Search for the cell housing the specified text and yield its (X, Y) center coordinate. 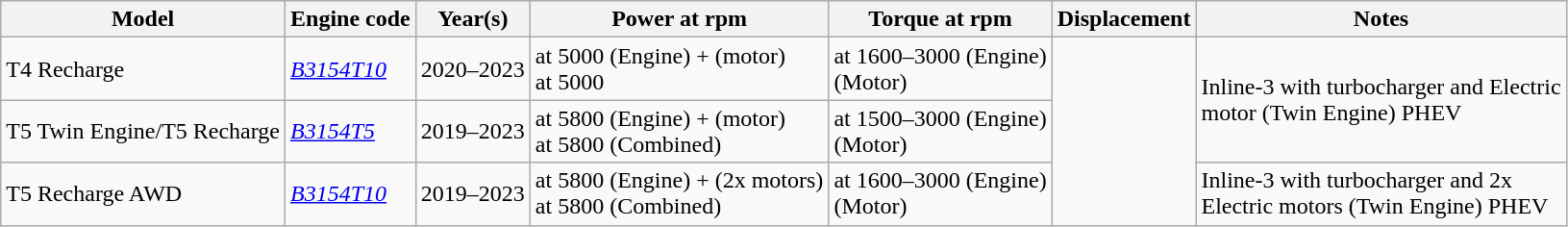
Inline-3 with turbocharger and 2xElectric motors (Twin Engine) PHEV (1381, 194)
Inline-3 with turbocharger and Electricmotor (Twin Engine) PHEV (1381, 100)
T5 Twin Engine/T5 Recharge (143, 131)
Year(s) (473, 19)
T4 Recharge (143, 69)
at 5000 (Engine) + (motor) at 5000 (679, 69)
at 5800 (Engine) + (2x motors) at 5800 (Combined) (679, 194)
Power at rpm (679, 19)
Torque at rpm (940, 19)
Model (143, 19)
at 5800 (Engine) + (motor) at 5800 (Combined) (679, 131)
B3154T5 (351, 131)
T5 Recharge AWD (143, 194)
Notes (1381, 19)
Displacement (1124, 19)
Engine code (351, 19)
2020–2023 (473, 69)
at 1500–3000 (Engine) (Motor) (940, 131)
